Identify which cell holds the provided text, then report its (X, Y) central coordinate. 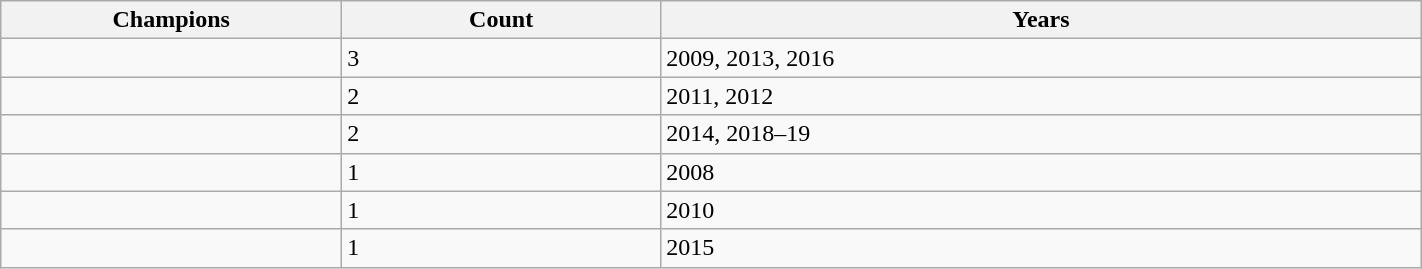
2015 (1042, 248)
Count (502, 20)
2011, 2012 (1042, 96)
3 (502, 58)
Champions (172, 20)
2014, 2018–19 (1042, 134)
2008 (1042, 172)
2010 (1042, 210)
Years (1042, 20)
2009, 2013, 2016 (1042, 58)
